Scan for the cell matching the given text and deliver its (x, y) coordinate at center. 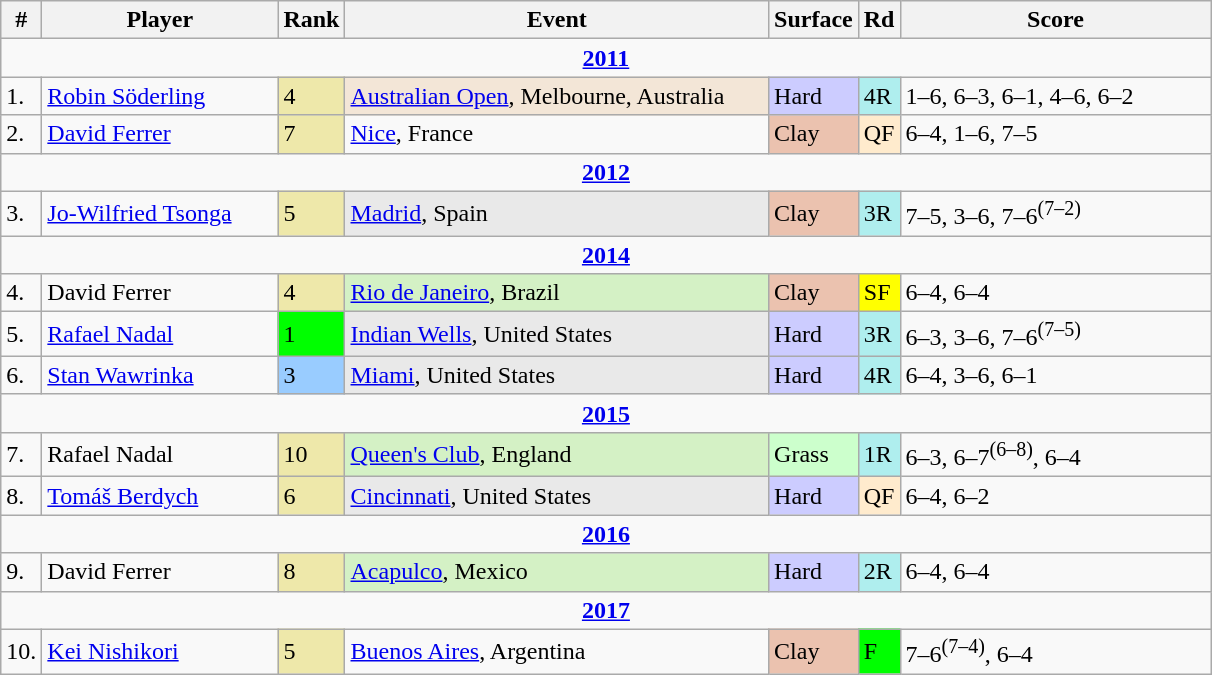
Rio de Janeiro, Brazil (557, 293)
Rd (879, 20)
Acapulco, Mexico (557, 572)
6 (312, 496)
Tomáš Berdych (160, 496)
Buenos Aires, Argentina (557, 652)
2011 (606, 58)
Grass (814, 454)
10 (312, 454)
9. (22, 572)
Stan Wawrinka (160, 375)
Score (1056, 20)
2016 (606, 534)
1 (312, 334)
# (22, 20)
6–4, 1–6, 7–5 (1056, 134)
10. (22, 652)
Australian Open, Melbourne, Australia (557, 96)
7–5, 3–6, 7–6(7–2) (1056, 214)
SF (879, 293)
Indian Wells, United States (557, 334)
Cincinnati, United States (557, 496)
6–4, 3–6, 6–1 (1056, 375)
3. (22, 214)
2. (22, 134)
Rank (312, 20)
8. (22, 496)
6–3, 6–7(6–8), 6–4 (1056, 454)
Queen's Club, England (557, 454)
6–4, 6–2 (1056, 496)
5. (22, 334)
2015 (606, 413)
Madrid, Spain (557, 214)
3 (312, 375)
1–6, 6–3, 6–1, 4–6, 6–2 (1056, 96)
Jo-Wilfried Tsonga (160, 214)
Kei Nishikori (160, 652)
Surface (814, 20)
2R (879, 572)
6–3, 3–6, 7–6(7–5) (1056, 334)
1R (879, 454)
Player (160, 20)
Event (557, 20)
1. (22, 96)
2012 (606, 172)
7. (22, 454)
2017 (606, 610)
7 (312, 134)
7–6(7–4), 6–4 (1056, 652)
Robin Söderling (160, 96)
Miami, United States (557, 375)
4. (22, 293)
2014 (606, 255)
F (879, 652)
8 (312, 572)
6. (22, 375)
Nice, France (557, 134)
